Extract the [x, y] coordinate from the center of the cell holding the provided text.  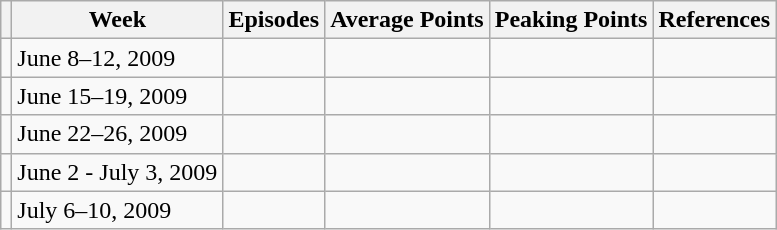
June 2 - July 3, 2009 [118, 172]
Episodes [274, 20]
June 15–19, 2009 [118, 96]
Week [118, 20]
June 22–26, 2009 [118, 134]
References [714, 20]
Average Points [408, 20]
June 8–12, 2009 [118, 58]
July 6–10, 2009 [118, 210]
Peaking Points [571, 20]
